Identify which cell holds the provided text, then report its (x, y) central coordinate. 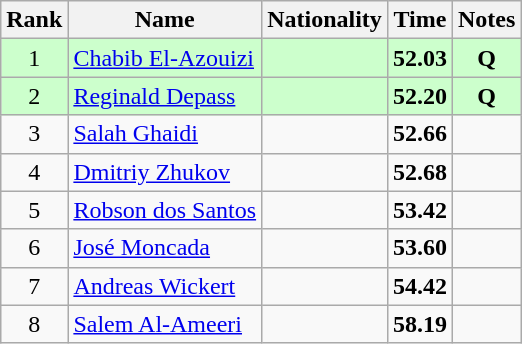
52.03 (420, 58)
Rank (34, 20)
53.60 (420, 248)
8 (34, 324)
58.19 (420, 324)
52.20 (420, 96)
Reginald Depass (165, 96)
José Moncada (165, 248)
Dmitriy Zhukov (165, 172)
Notes (486, 20)
2 (34, 96)
1 (34, 58)
52.66 (420, 134)
Chabib El-Azouizi (165, 58)
7 (34, 286)
3 (34, 134)
Nationality (325, 20)
Time (420, 20)
5 (34, 210)
Name (165, 20)
52.68 (420, 172)
Salem Al-Ameeri (165, 324)
Robson dos Santos (165, 210)
6 (34, 248)
54.42 (420, 286)
4 (34, 172)
Andreas Wickert (165, 286)
53.42 (420, 210)
Salah Ghaidi (165, 134)
